Locate the cell with the specified text and output its [x, y] center coordinate. 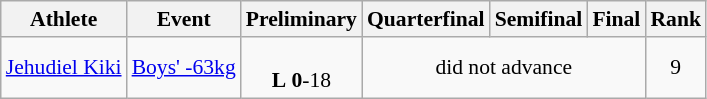
Rank [676, 19]
Quarterfinal [426, 19]
Semifinal [539, 19]
Boys' -63kg [184, 68]
Final [616, 19]
Event [184, 19]
Preliminary [302, 19]
Jehudiel Kiki [64, 68]
L 0-18 [302, 68]
9 [676, 68]
Athlete [64, 19]
did not advance [504, 68]
